Return [X, Y] of the center of cell containing provided text 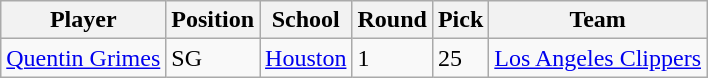
Houston [306, 58]
SG [213, 58]
Quentin Grimes [84, 58]
Team [598, 20]
Pick [460, 20]
Los Angeles Clippers [598, 58]
25 [460, 58]
1 [392, 58]
School [306, 20]
Position [213, 20]
Round [392, 20]
Player [84, 20]
